Determine the [x, y] coordinate at the center of the cell enclosing the given text.  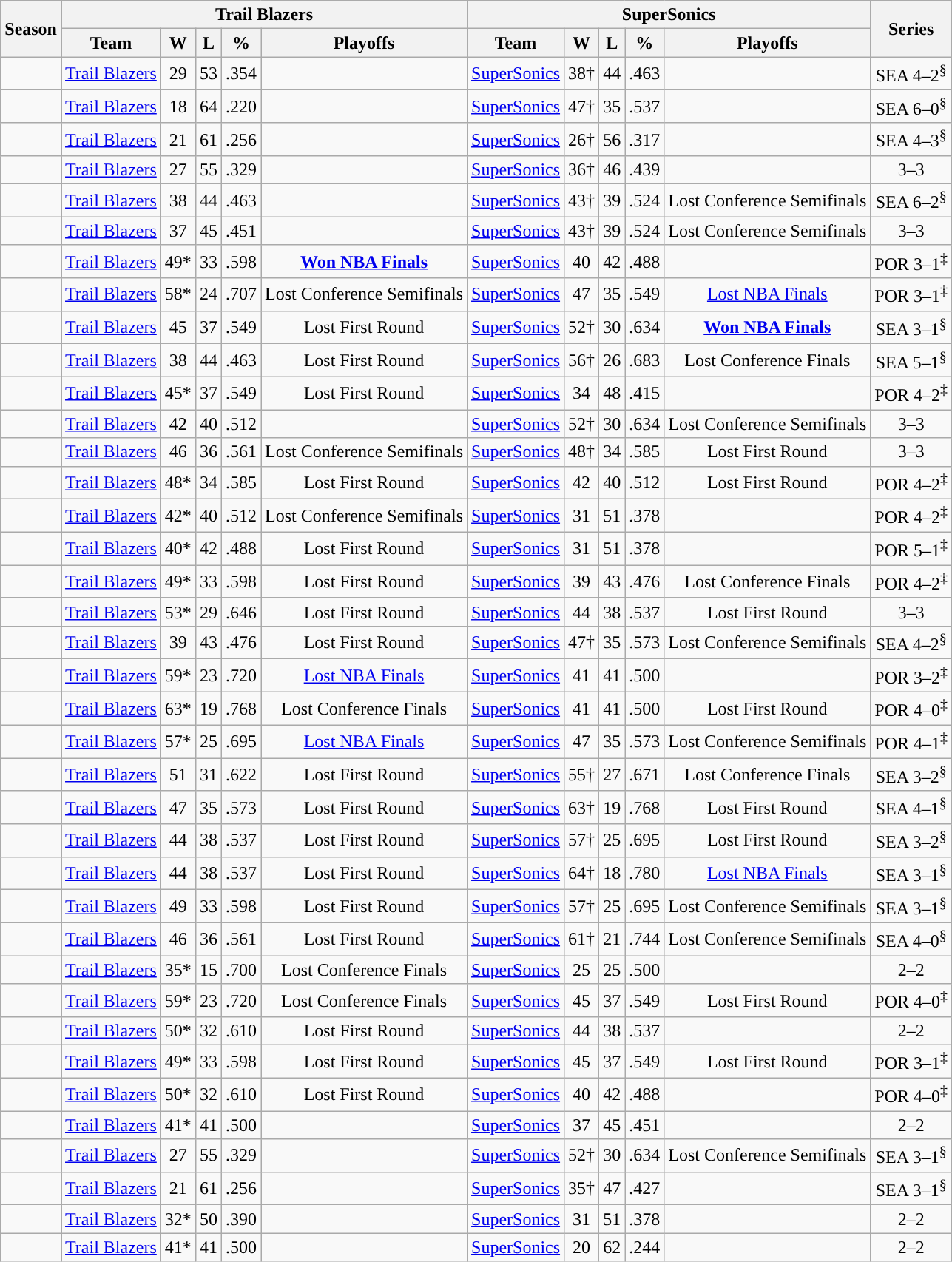
36† [581, 170]
49 [178, 907]
.744 [645, 939]
40* [178, 549]
42* [178, 516]
.622 [241, 775]
.707 [241, 294]
48† [581, 452]
53 [209, 74]
20 [581, 1247]
Series [911, 29]
58* [178, 294]
.220 [241, 107]
64† [581, 873]
POR 5–1‡ [911, 549]
POR 3–2‡ [911, 676]
.415 [645, 394]
24 [209, 294]
26 [612, 361]
SEA 4–3§ [911, 139]
38† [581, 74]
50 [209, 1219]
15 [209, 970]
.354 [241, 74]
63* [178, 709]
45* [178, 394]
SEA 6–2§ [911, 201]
32* [178, 1219]
35† [581, 1188]
62 [612, 1247]
.427 [645, 1188]
.683 [645, 361]
26† [581, 139]
61† [581, 939]
53* [178, 612]
SEA 6–0§ [911, 107]
.317 [645, 139]
48 [612, 394]
55† [581, 775]
48* [178, 482]
35* [178, 970]
SEA 4–0§ [911, 939]
57* [178, 741]
56† [581, 361]
SEA 5–1§ [911, 361]
.390 [241, 1219]
.439 [645, 170]
56 [612, 139]
.700 [241, 970]
Season [31, 29]
63† [581, 808]
.671 [645, 775]
POR 4–1‡ [911, 741]
SEA 4–1§ [911, 808]
.780 [645, 873]
.646 [241, 612]
64 [209, 107]
.244 [645, 1247]
